Determine the (x, y) coordinate at the center of the cell enclosing the given text.  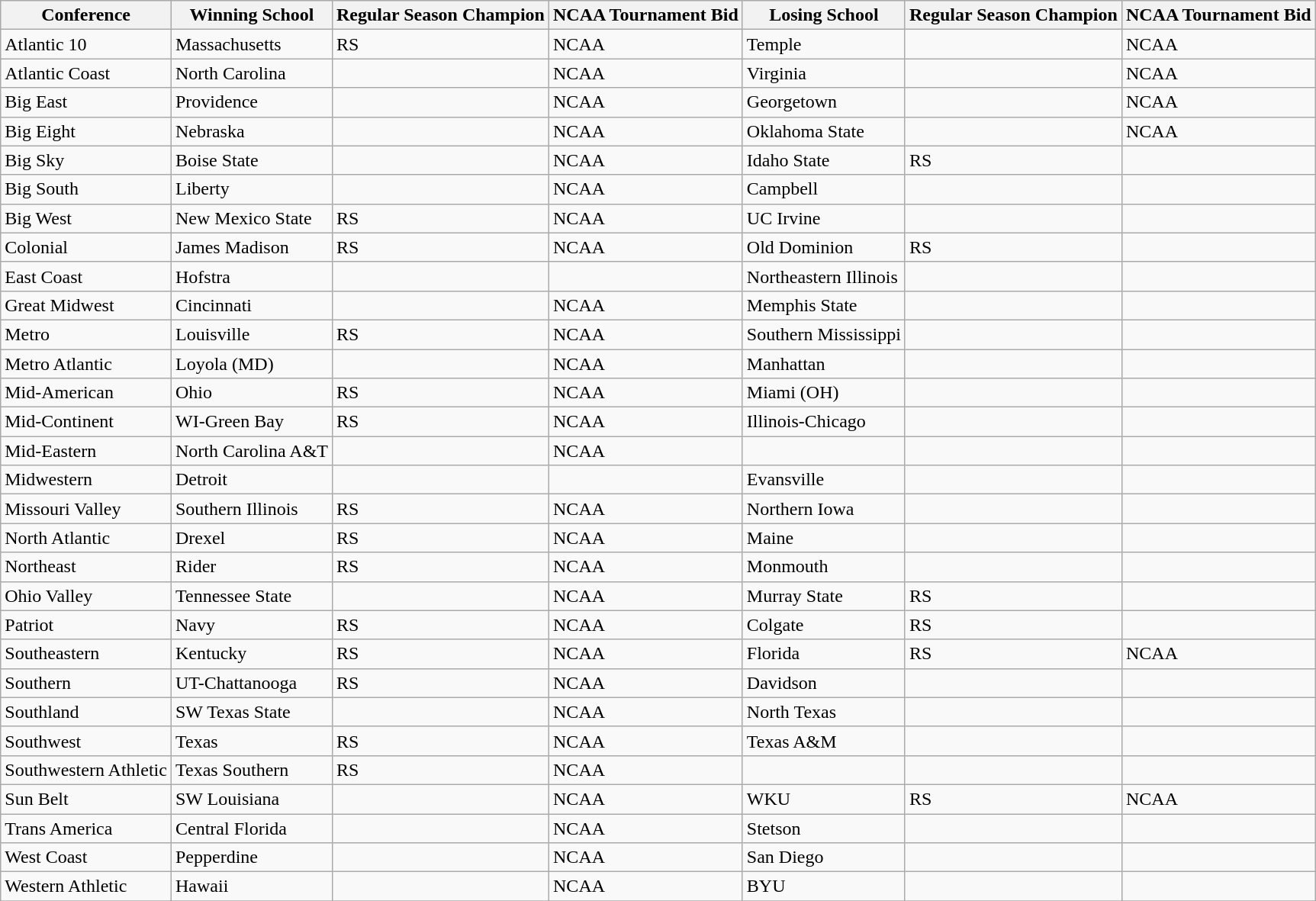
Western Athletic (86, 887)
Atlantic 10 (86, 44)
Southwest (86, 741)
WKU (824, 799)
Missouri Valley (86, 509)
Winning School (252, 15)
Texas A&M (824, 741)
Midwestern (86, 480)
Monmouth (824, 567)
Northern Iowa (824, 509)
Manhattan (824, 364)
Mid-American (86, 393)
Southern Mississippi (824, 334)
Big East (86, 102)
UC Irvine (824, 218)
Southland (86, 712)
Hawaii (252, 887)
North Atlantic (86, 538)
SW Louisiana (252, 799)
Louisville (252, 334)
Southern Illinois (252, 509)
Central Florida (252, 828)
Pepperdine (252, 858)
Oklahoma State (824, 131)
Campbell (824, 189)
Florida (824, 654)
Southern (86, 683)
Colgate (824, 625)
New Mexico State (252, 218)
Big West (86, 218)
Drexel (252, 538)
BYU (824, 887)
San Diego (824, 858)
Kentucky (252, 654)
Patriot (86, 625)
Temple (824, 44)
Losing School (824, 15)
Ohio Valley (86, 596)
Mid-Eastern (86, 451)
Big South (86, 189)
Murray State (824, 596)
Stetson (824, 828)
Metro (86, 334)
Virginia (824, 73)
Northeast (86, 567)
Texas (252, 741)
Providence (252, 102)
Loyola (MD) (252, 364)
Memphis State (824, 305)
James Madison (252, 247)
Miami (OH) (824, 393)
Navy (252, 625)
Davidson (824, 683)
East Coast (86, 276)
SW Texas State (252, 712)
Detroit (252, 480)
Atlantic Coast (86, 73)
Illinois-Chicago (824, 422)
Ohio (252, 393)
Texas Southern (252, 770)
Northeastern Illinois (824, 276)
WI-Green Bay (252, 422)
Massachusetts (252, 44)
Hofstra (252, 276)
West Coast (86, 858)
North Carolina A&T (252, 451)
Liberty (252, 189)
Big Eight (86, 131)
Georgetown (824, 102)
Trans America (86, 828)
Rider (252, 567)
Sun Belt (86, 799)
Mid-Continent (86, 422)
Big Sky (86, 160)
Southwestern Athletic (86, 770)
North Texas (824, 712)
Conference (86, 15)
Great Midwest (86, 305)
UT-Chattanooga (252, 683)
Cincinnati (252, 305)
North Carolina (252, 73)
Boise State (252, 160)
Nebraska (252, 131)
Old Dominion (824, 247)
Evansville (824, 480)
Colonial (86, 247)
Tennessee State (252, 596)
Metro Atlantic (86, 364)
Idaho State (824, 160)
Southeastern (86, 654)
Maine (824, 538)
